Scan for the cell matching the given text and deliver its (x, y) coordinate at center. 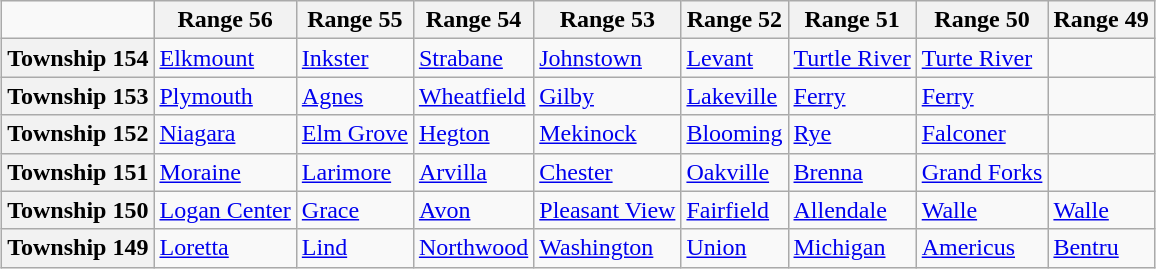
Arvilla (473, 172)
Union (734, 248)
Americus (982, 248)
Loretta (225, 248)
Range 52 (734, 20)
Moraine (225, 172)
Blooming (734, 134)
Bentru (1101, 248)
Wheatfield (473, 96)
Logan Center (225, 210)
Lakeville (734, 96)
Michigan (852, 248)
Range 55 (354, 20)
Plymouth (225, 96)
Strabane (473, 58)
Range 54 (473, 20)
Johnstown (608, 58)
Elkmount (225, 58)
Grand Forks (982, 172)
Mekinock (608, 134)
Niagara (225, 134)
Agnes (354, 96)
Gilby (608, 96)
Hegton (473, 134)
Avon (473, 210)
Turte River (982, 58)
Range 50 (982, 20)
Larimore (354, 172)
Elm Grove (354, 134)
Allendale (852, 210)
Township 154 (78, 58)
Range 51 (852, 20)
Township 150 (78, 210)
Pleasant View (608, 210)
Levant (734, 58)
Township 152 (78, 134)
Township 149 (78, 248)
Township 153 (78, 96)
Range 49 (1101, 20)
Chester (608, 172)
Washington (608, 248)
Rye (852, 134)
Township 151 (78, 172)
Northwood (473, 248)
Oakville (734, 172)
Inkster (354, 58)
Grace (354, 210)
Lind (354, 248)
Brenna (852, 172)
Turtle River (852, 58)
Range 53 (608, 20)
Range 56 (225, 20)
Fairfield (734, 210)
Falconer (982, 134)
